From the cell containing the given text, extract its center point as (x, y) coordinate. 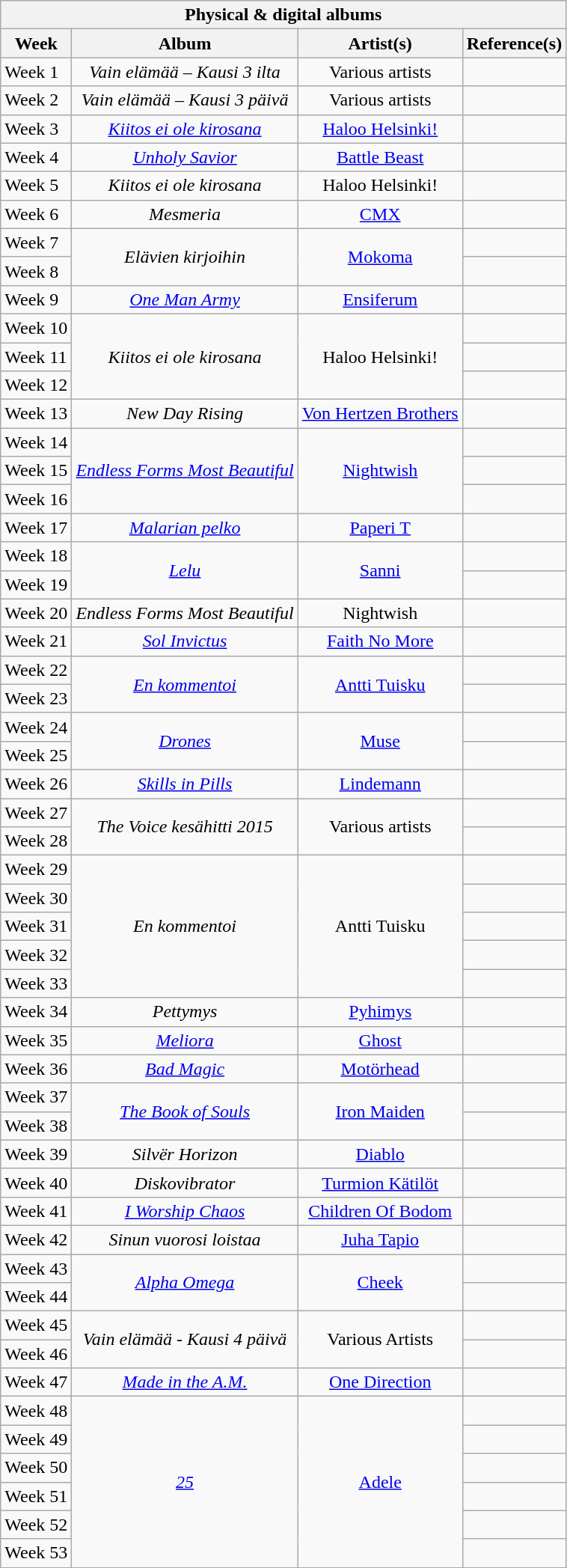
Week 3 (36, 129)
Adele (380, 1482)
Lindemann (380, 784)
Week 8 (36, 271)
Week 33 (36, 983)
Juha Tapio (380, 1239)
Week 21 (36, 641)
Week 53 (36, 1553)
Bad Magic (185, 1069)
Week 48 (36, 1411)
Week 15 (36, 471)
Week 26 (36, 784)
Diablo (380, 1154)
Week 14 (36, 442)
Week 30 (36, 898)
Battle Beast (380, 157)
Alpha Omega (185, 1283)
Week 44 (36, 1297)
Week 11 (36, 357)
Mesmeria (185, 214)
Week 47 (36, 1382)
Week 40 (36, 1183)
Elävien kirjoihin (185, 257)
Paperi T (380, 528)
Silvër Horizon (185, 1154)
Week 31 (36, 927)
Vain elämää - Kausi 4 päivä (185, 1340)
Week 49 (36, 1439)
Sanni (380, 570)
Week 5 (36, 186)
Week 17 (36, 528)
Week 29 (36, 870)
Week 16 (36, 499)
Week 38 (36, 1126)
New Day Rising (185, 414)
Children Of Bodom (380, 1211)
Week 43 (36, 1269)
Turmion Kätilöt (380, 1183)
Week 32 (36, 955)
Vain elämää – Kausi 3 päivä (185, 100)
The Book of Souls (185, 1111)
Week 52 (36, 1525)
Week 24 (36, 727)
Week 19 (36, 585)
Motörhead (380, 1069)
Meliora (185, 1040)
Ghost (380, 1040)
The Voice kesähitti 2015 (185, 826)
Week 42 (36, 1239)
Cheek (380, 1283)
25 (185, 1482)
Week 46 (36, 1354)
Week 39 (36, 1154)
Week 10 (36, 328)
Made in the A.M. (185, 1382)
Week 9 (36, 299)
Week 51 (36, 1496)
Album (185, 43)
Week 25 (36, 755)
Week 45 (36, 1326)
Von Hertzen Brothers (380, 414)
Week 35 (36, 1040)
Ensiferum (380, 299)
Week 37 (36, 1097)
Various Artists (380, 1340)
Week 41 (36, 1211)
Faith No More (380, 641)
Pettymys (185, 1012)
One Direction (380, 1382)
Skills in Pills (185, 784)
Week 23 (36, 698)
Drones (185, 741)
Week 34 (36, 1012)
Sol Invictus (185, 641)
Diskovibrator (185, 1183)
Week 22 (36, 670)
Week 4 (36, 157)
Iron Maiden (380, 1111)
Week 27 (36, 812)
Week 20 (36, 613)
Sinun vuorosi loistaa (185, 1239)
Week 50 (36, 1468)
Vain elämää – Kausi 3 ilta (185, 72)
Artist(s) (380, 43)
I Worship Chaos (185, 1211)
Reference(s) (515, 43)
Week 12 (36, 385)
Lelu (185, 570)
Physical & digital albums (283, 15)
Week 6 (36, 214)
Pyhimys (380, 1012)
Week 1 (36, 72)
Week 2 (36, 100)
CMX (380, 214)
Week 36 (36, 1069)
Muse (380, 741)
Malarian pelko (185, 528)
One Man Army (185, 299)
Week 13 (36, 414)
Week 7 (36, 242)
Unholy Savior (185, 157)
Week 18 (36, 556)
Week (36, 43)
Week 28 (36, 841)
Mokoma (380, 257)
